For the text-containing cell, return its midpoint in (x, y) coordinate format. 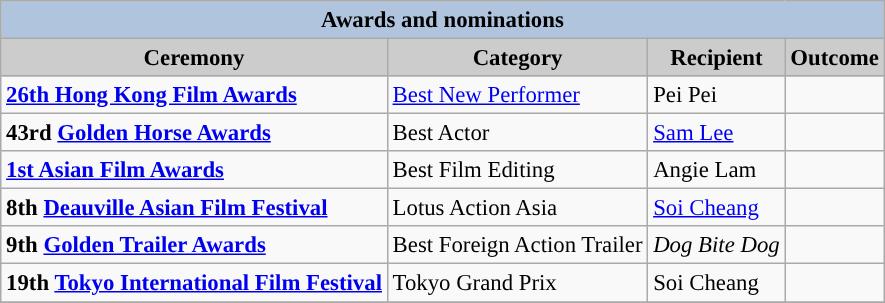
1st Asian Film Awards (194, 170)
19th Tokyo International Film Festival (194, 283)
Recipient (716, 58)
Best New Performer (518, 95)
Pei Pei (716, 95)
Category (518, 58)
9th Golden Trailer Awards (194, 245)
Best Foreign Action Trailer (518, 245)
Lotus Action Asia (518, 208)
Angie Lam (716, 170)
43rd Golden Horse Awards (194, 133)
Dog Bite Dog (716, 245)
26th Hong Kong Film Awards (194, 95)
Awards and nominations (442, 20)
Best Film Editing (518, 170)
8th Deauville Asian Film Festival (194, 208)
Best Actor (518, 133)
Tokyo Grand Prix (518, 283)
Outcome (834, 58)
Ceremony (194, 58)
Sam Lee (716, 133)
